Search for the cell housing the specified text and yield its [X, Y] center coordinate. 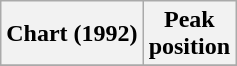
Peakposition [189, 34]
Chart (1992) [72, 34]
